Locate the cell with the specified text and output its [x, y] center coordinate. 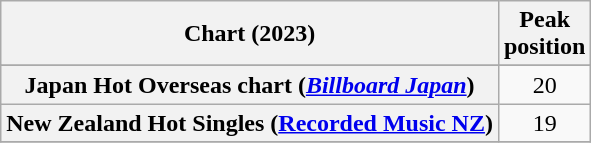
Japan Hot Overseas chart (Billboard Japan) [250, 85]
Chart (2023) [250, 34]
20 [544, 85]
New Zealand Hot Singles (Recorded Music NZ) [250, 123]
19 [544, 123]
Peakposition [544, 34]
